Identify which cell holds the provided text, then report its (x, y) central coordinate. 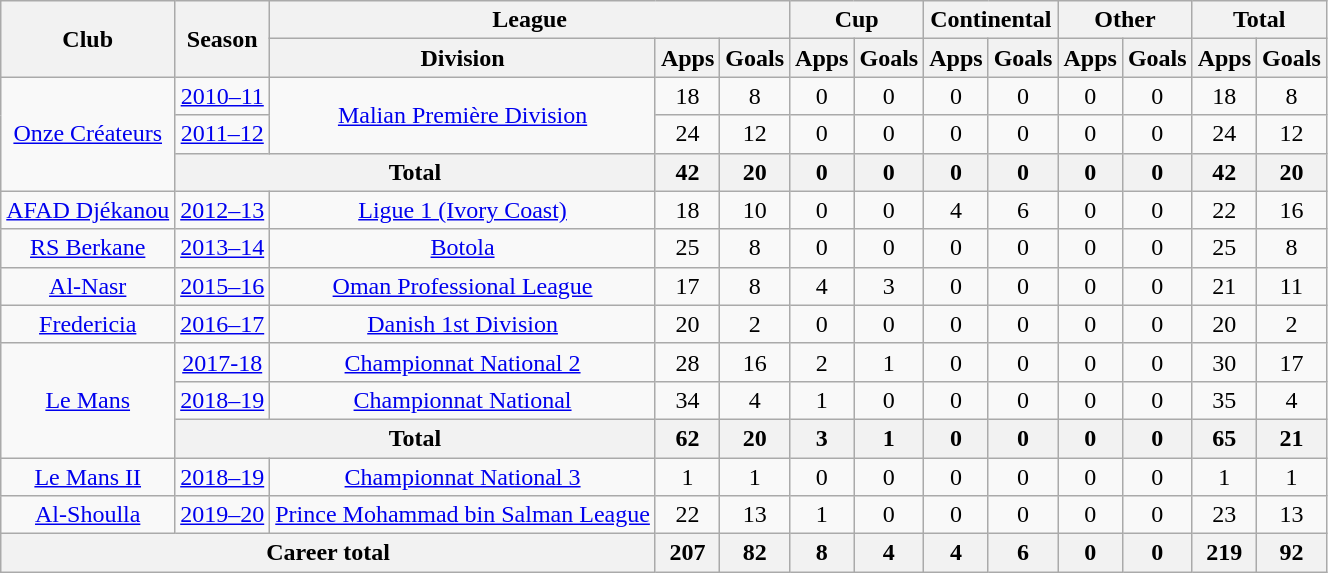
Le Mans II (88, 477)
23 (1224, 515)
2017-18 (222, 362)
2012–13 (222, 210)
35 (1224, 400)
34 (687, 400)
2016–17 (222, 324)
30 (1224, 362)
Ligue 1 (Ivory Coast) (463, 210)
Malian Première Division (463, 115)
Danish 1st Division (463, 324)
Career total (328, 553)
Cup (857, 20)
82 (755, 553)
Season (222, 39)
Championnat National 3 (463, 477)
Al-Nasr (88, 286)
AFAD Djékanou (88, 210)
Division (463, 58)
RS Berkane (88, 248)
2011–12 (222, 134)
2015–16 (222, 286)
207 (687, 553)
2019–20 (222, 515)
Other (1125, 20)
Onze Créateurs (88, 134)
Botola (463, 248)
Continental (991, 20)
Le Mans (88, 400)
10 (755, 210)
Club (88, 39)
62 (687, 438)
2013–14 (222, 248)
219 (1224, 553)
Fredericia (88, 324)
Al-Shoulla (88, 515)
92 (1292, 553)
65 (1224, 438)
Championnat National (463, 400)
Championnat National 2 (463, 362)
Prince Mohammad bin Salman League (463, 515)
2010–11 (222, 96)
11 (1292, 286)
28 (687, 362)
Oman Professional League (463, 286)
League (530, 20)
